Pinpoint the cell where the given text exists, returning its [X, Y] midpoint coordinate. 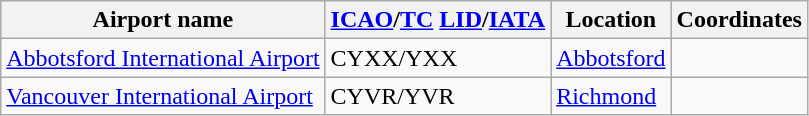
CYXX/YXX [438, 58]
Coordinates [739, 20]
Vancouver International Airport [163, 96]
Location [611, 20]
Richmond [611, 96]
ICAO/TC LID/IATA [438, 20]
CYVR/YVR [438, 96]
Abbotsford [611, 58]
Abbotsford International Airport [163, 58]
Airport name [163, 20]
